From the cell containing the given text, extract its center point as (X, Y) coordinate. 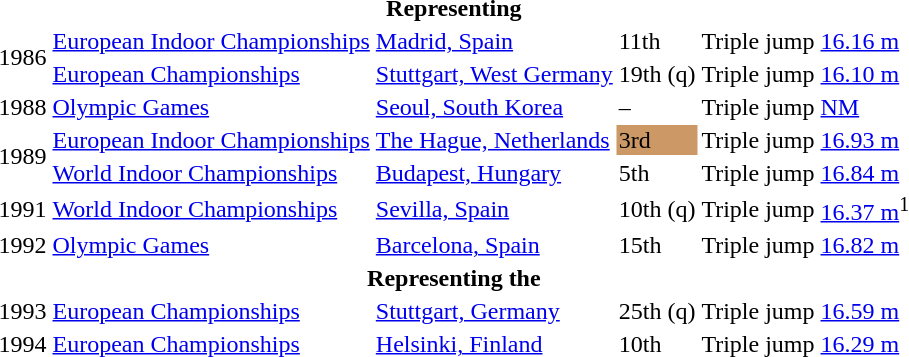
11th (657, 41)
– (657, 107)
15th (657, 245)
Seoul, South Korea (494, 107)
25th (q) (657, 311)
19th (q) (657, 74)
Stuttgart, Germany (494, 311)
The Hague, Netherlands (494, 140)
Stuttgart, West Germany (494, 74)
3rd (657, 140)
Madrid, Spain (494, 41)
5th (657, 173)
Sevilla, Spain (494, 209)
Budapest, Hungary (494, 173)
Barcelona, Spain (494, 245)
10th (q) (657, 209)
